Search for the cell housing the specified text and yield its [x, y] center coordinate. 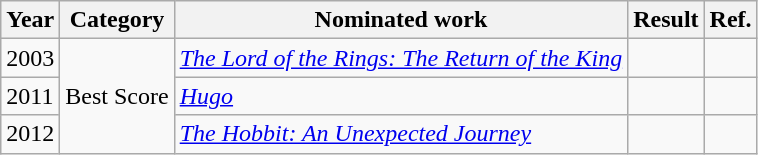
Result [666, 20]
2011 [30, 96]
The Lord of the Rings: The Return of the King [400, 58]
Best Score [117, 96]
Hugo [400, 96]
2012 [30, 134]
Ref. [730, 20]
2003 [30, 58]
The Hobbit: An Unexpected Journey [400, 134]
Category [117, 20]
Year [30, 20]
Nominated work [400, 20]
